Identify which cell holds the provided text, then report its (x, y) central coordinate. 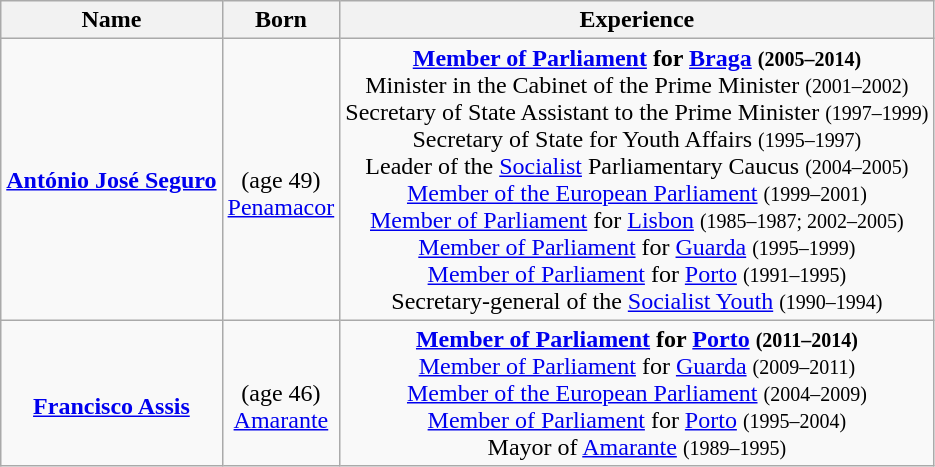
Name (112, 20)
(age 49)Penamacor (281, 180)
(age 46)Amarante (281, 393)
Francisco Assis (112, 393)
Experience (637, 20)
António José Seguro (112, 180)
Born (281, 20)
